Capture the cell that displays the provided text and extract its (X, Y) central coordinate. 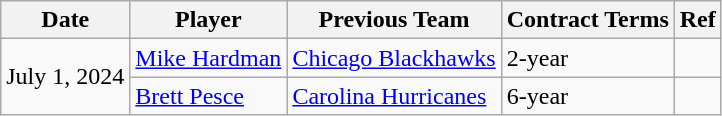
Previous Team (394, 20)
Chicago Blackhawks (394, 58)
Carolina Hurricanes (394, 96)
Mike Hardman (208, 58)
6-year (588, 96)
Date (66, 20)
Contract Terms (588, 20)
2-year (588, 58)
Player (208, 20)
July 1, 2024 (66, 77)
Brett Pesce (208, 96)
Ref (698, 20)
